Identify which cell holds the provided text, then report its (x, y) central coordinate. 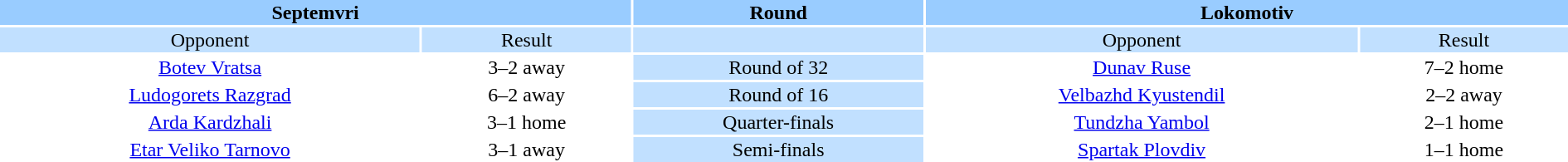
Velbazhd Kyustendil (1142, 95)
Quarter-finals (778, 122)
Arda Kardzhali (210, 122)
3–1 away (526, 150)
Tundzha Yambol (1142, 122)
Botev Vratsa (210, 67)
Semi-finals (778, 150)
7–2 home (1463, 67)
Dunav Ruse (1142, 67)
2–2 away (1463, 95)
Septemvri (315, 12)
Round of 16 (778, 95)
Lokomotiv (1247, 12)
Ludogorets Razgrad (210, 95)
1–1 home (1463, 150)
3–2 away (526, 67)
Round (778, 12)
3–1 home (526, 122)
Etar Veliko Tarnovo (210, 150)
2–1 home (1463, 122)
Round of 32 (778, 67)
6–2 away (526, 95)
Spartak Plovdiv (1142, 150)
